Find where the given text appears and provide that cell's center as [x, y] coordinate. 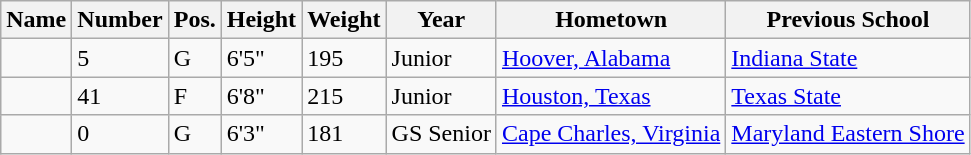
Height [261, 20]
215 [344, 96]
195 [344, 58]
GS Senior [441, 134]
Weight [344, 20]
Indiana State [848, 58]
Texas State [848, 96]
181 [344, 134]
5 [120, 58]
Name [36, 20]
Previous School [848, 20]
0 [120, 134]
F [194, 96]
Hoover, Alabama [610, 58]
6'3" [261, 134]
Cape Charles, Virginia [610, 134]
Pos. [194, 20]
Number [120, 20]
Houston, Texas [610, 96]
Hometown [610, 20]
6'8" [261, 96]
Year [441, 20]
41 [120, 96]
6'5" [261, 58]
Maryland Eastern Shore [848, 134]
